Determine the [x, y] coordinate at the center of the cell enclosing the given text.  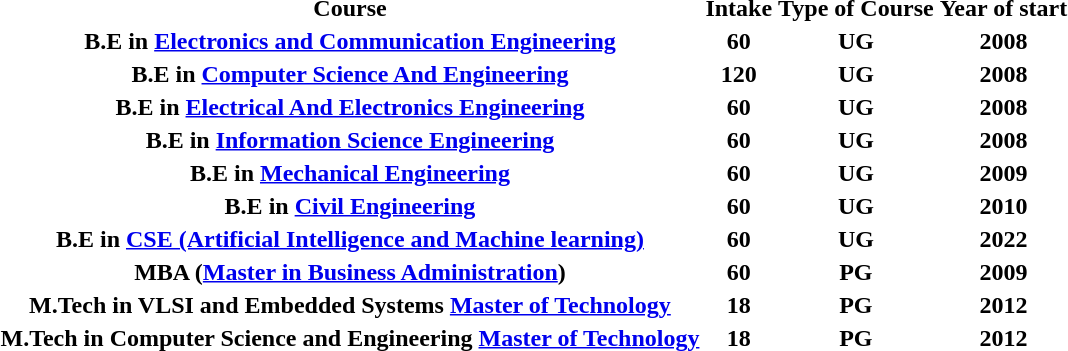
120 [739, 74]
18 [739, 305]
